Find where the given text appears and provide that cell's center as (x, y) coordinate. 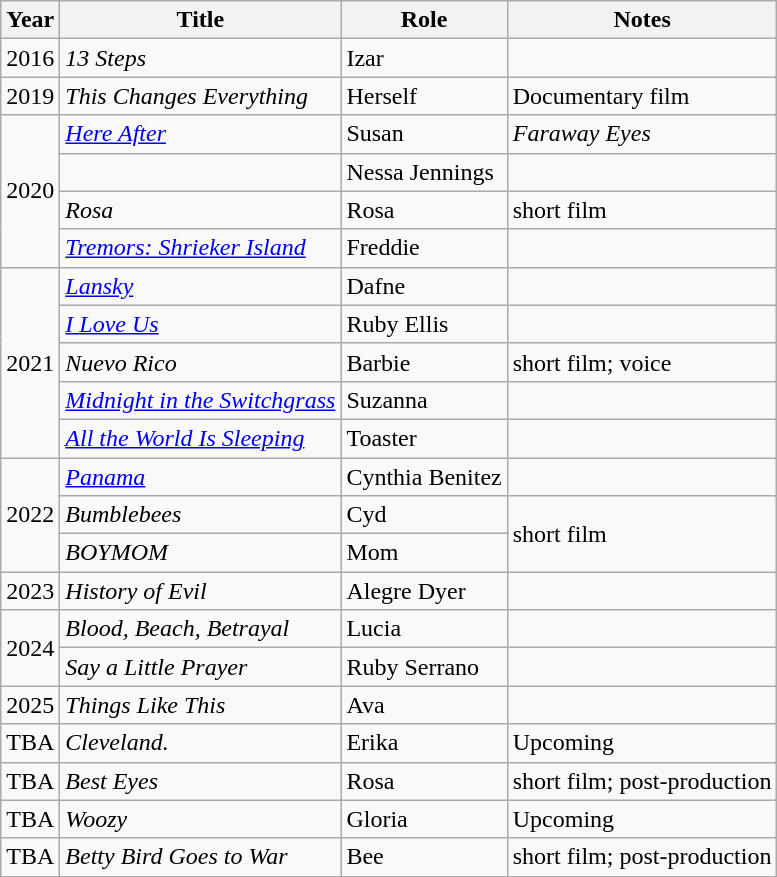
2025 (30, 705)
Title (200, 20)
Ava (424, 705)
Faraway Eyes (642, 134)
Suzanna (424, 400)
Best Eyes (200, 781)
All the World Is Sleeping (200, 438)
Alegre Dyer (424, 591)
13 Steps (200, 58)
Ruby Serrano (424, 667)
Cleveland. (200, 743)
2019 (30, 96)
Dafne (424, 286)
Nessa Jennings (424, 172)
2020 (30, 191)
Nuevo Rico (200, 362)
Mom (424, 553)
Izar (424, 58)
Cynthia Benitez (424, 477)
Midnight in the Switchgrass (200, 400)
Blood, Beach, Betrayal (200, 629)
This Changes Everything (200, 96)
Herself (424, 96)
2023 (30, 591)
Betty Bird Goes to War (200, 857)
History of Evil (200, 591)
I Love Us (200, 324)
Cyd (424, 515)
Erika (424, 743)
2021 (30, 362)
Ruby Ellis (424, 324)
Things Like This (200, 705)
Bumblebees (200, 515)
Role (424, 20)
Notes (642, 20)
Panama (200, 477)
BOYMOM (200, 553)
Here After (200, 134)
Tremors: Shrieker Island (200, 248)
Toaster (424, 438)
Documentary film (642, 96)
Gloria (424, 819)
Lucia (424, 629)
Bee (424, 857)
2024 (30, 648)
2016 (30, 58)
Susan (424, 134)
Woozy (200, 819)
short film; voice (642, 362)
Year (30, 20)
Freddie (424, 248)
Lansky (200, 286)
2022 (30, 515)
Barbie (424, 362)
Say a Little Prayer (200, 667)
